Scan for the cell matching the given text and deliver its [x, y] coordinate at center. 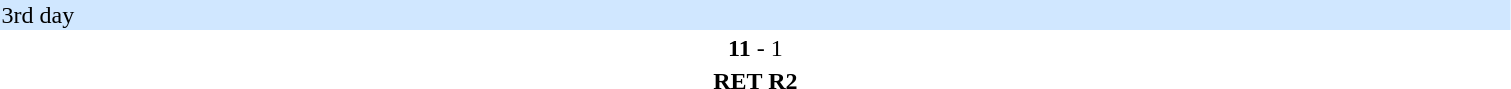
3rd day [756, 15]
11 - 1 [756, 48]
